Find where the given text appears and provide that cell's center as (x, y) coordinate. 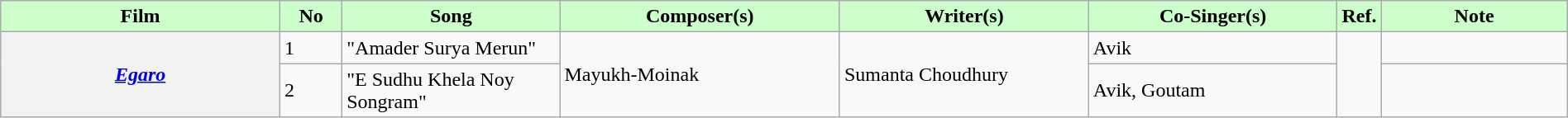
Composer(s) (700, 17)
"E Sudhu Khela Noy Songram" (452, 91)
Mayukh-Moinak (700, 74)
Song (452, 17)
No (311, 17)
Egaro (141, 74)
Ref. (1360, 17)
Avik, Goutam (1212, 91)
Avik (1212, 48)
Sumanta Choudhury (964, 74)
"Amader Surya Merun" (452, 48)
Co-Singer(s) (1212, 17)
Writer(s) (964, 17)
Note (1474, 17)
Film (141, 17)
2 (311, 91)
1 (311, 48)
